Output the (X, Y) coordinate of the center of the cell containing the given text.  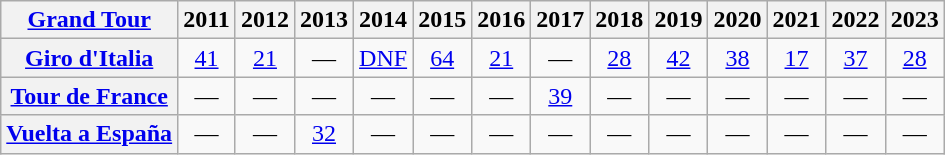
2011 (207, 20)
32 (324, 134)
2017 (560, 20)
2013 (324, 20)
2018 (620, 20)
2015 (442, 20)
17 (796, 58)
Vuelta a España (90, 134)
42 (678, 58)
2021 (796, 20)
2022 (856, 20)
38 (738, 58)
41 (207, 58)
64 (442, 58)
Tour de France (90, 96)
2019 (678, 20)
Giro d'Italia (90, 58)
2023 (914, 20)
DNF (384, 58)
2016 (502, 20)
2020 (738, 20)
39 (560, 96)
2014 (384, 20)
Grand Tour (90, 20)
2012 (264, 20)
37 (856, 58)
